Find where the given text appears and provide that cell's center as [X, Y] coordinate. 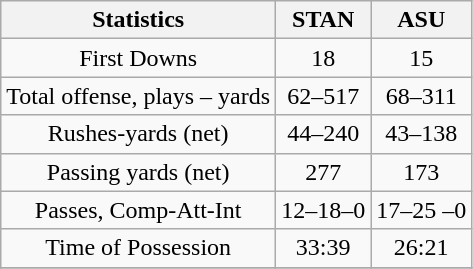
44–240 [324, 134]
173 [422, 172]
Passes, Comp-Att-Int [138, 210]
33:39 [324, 248]
Total offense, plays – yards [138, 96]
17–25 –0 [422, 210]
62–517 [324, 96]
18 [324, 58]
First Downs [138, 58]
26:21 [422, 248]
Statistics [138, 20]
43–138 [422, 134]
15 [422, 58]
Passing yards (net) [138, 172]
277 [324, 172]
Time of Possession [138, 248]
Rushes-yards (net) [138, 134]
12–18–0 [324, 210]
STAN [324, 20]
ASU [422, 20]
68–311 [422, 96]
